Search for the cell housing the specified text and yield its [x, y] center coordinate. 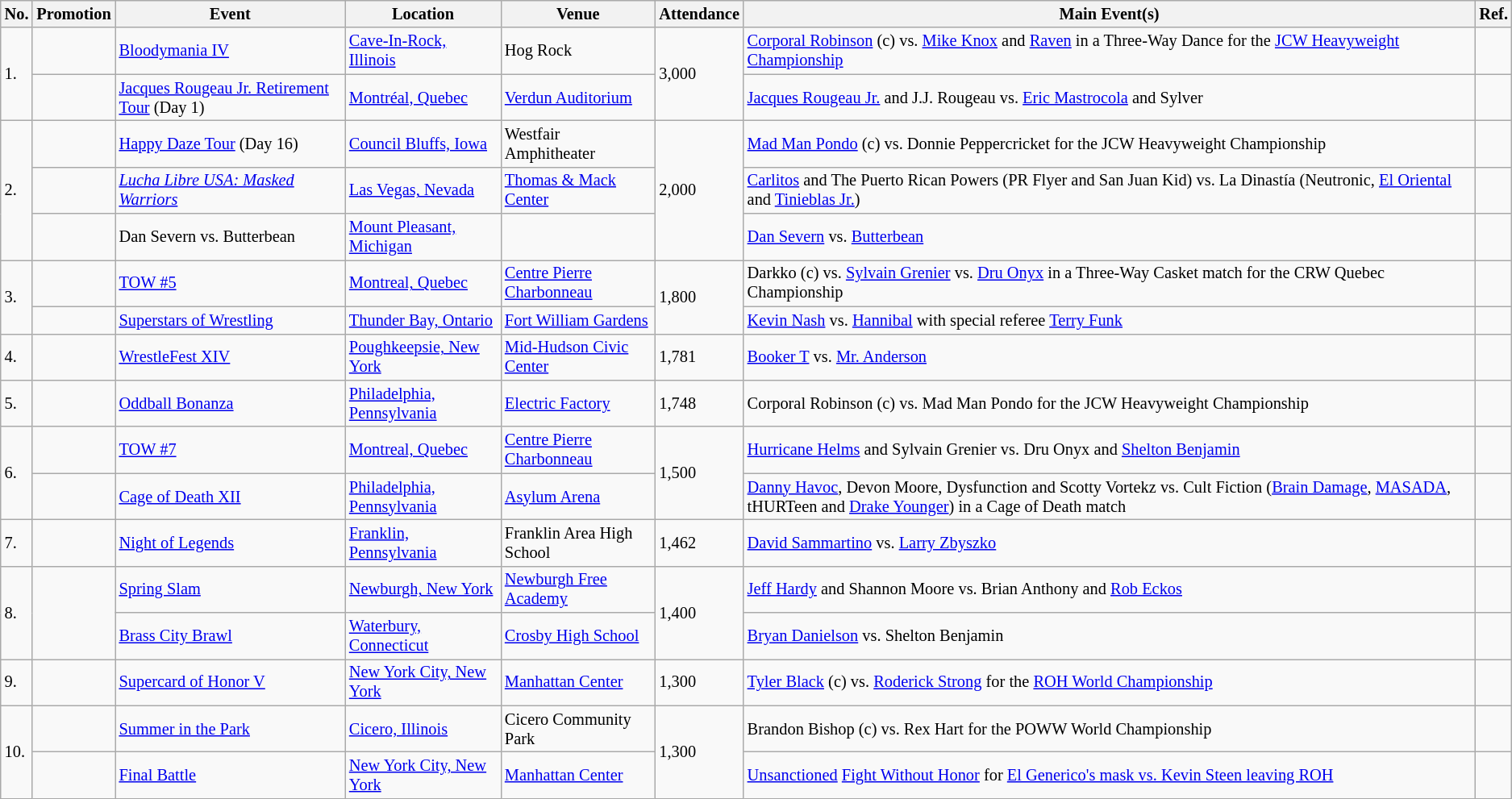
Venue [577, 14]
10. [17, 751]
Happy Daze Tour (Day 16) [231, 144]
Summer in the Park [231, 729]
No. [17, 14]
2,000 [698, 190]
Spring Slam [231, 589]
5. [17, 403]
Montréal, Quebec [423, 98]
Fort William Gardens [577, 320]
Night of Legends [231, 543]
Electric Factory [577, 403]
Carlitos and The Puerto Rican Powers (PR Flyer and San Juan Kid) vs. La Dinastía (Neutronic, El Oriental and Tinieblas Jr.) [1110, 190]
Las Vegas, Nevada [423, 190]
Franklin Area High School [577, 543]
1,781 [698, 357]
Ref. [1493, 14]
Asylum Arena [577, 497]
Kevin Nash vs. Hannibal with special referee Terry Funk [1110, 320]
3,000 [698, 74]
4. [17, 357]
Bloodymania IV [231, 51]
Thunder Bay, Ontario [423, 320]
TOW #7 [231, 450]
Mid-Hudson Civic Center [577, 357]
Bryan Danielson vs. Shelton Benjamin [1110, 636]
Mount Pleasant, Michigan [423, 237]
Lucha Libre USA: Masked Warriors [231, 190]
Cage of Death XII [231, 497]
WrestleFest XIV [231, 357]
Poughkeepsie, New York [423, 357]
1,800 [698, 297]
Tyler Black (c) vs. Roderick Strong for the ROH World Championship [1110, 682]
9. [17, 682]
Location [423, 14]
Promotion [73, 14]
Thomas & Mack Center [577, 190]
1,400 [698, 613]
Cave-In-Rock, Illinois [423, 51]
Jacques Rougeau Jr. Retirement Tour (Day 1) [231, 98]
Westfair Amphitheater [577, 144]
8. [17, 613]
Supercard of Honor V [231, 682]
David Sammartino vs. Larry Zbyszko [1110, 543]
Attendance [698, 14]
Hurricane Helms and Sylvain Grenier vs. Dru Onyx and Shelton Benjamin [1110, 450]
Newburgh Free Academy [577, 589]
Cicero Community Park [577, 729]
Hog Rock [577, 51]
1. [17, 74]
Brandon Bishop (c) vs. Rex Hart for the POWW World Championship [1110, 729]
2. [17, 190]
Superstars of Wrestling [231, 320]
Mad Man Pondo (c) vs. Donnie Peppercricket for the JCW Heavyweight Championship [1110, 144]
Waterbury, Connecticut [423, 636]
Final Battle [231, 775]
Booker T vs. Mr. Anderson [1110, 357]
Darkko (c) vs. Sylvain Grenier vs. Dru Onyx in a Three-Way Casket match for the CRW Quebec Championship [1110, 283]
1,462 [698, 543]
Franklin, Pennsylvania [423, 543]
Cicero, Illinois [423, 729]
6. [17, 472]
Council Bluffs, Iowa [423, 144]
Newburgh, New York [423, 589]
1,748 [698, 403]
Brass City Brawl [231, 636]
TOW #5 [231, 283]
Event [231, 14]
Jeff Hardy and Shannon Moore vs. Brian Anthony and Rob Eckos [1110, 589]
Corporal Robinson (c) vs. Mad Man Pondo for the JCW Heavyweight Championship [1110, 403]
Crosby High School [577, 636]
Danny Havoc, Devon Moore, Dysfunction and Scotty Vortekz vs. Cult Fiction (Brain Damage, MASADA, tHURTeen and Drake Younger) in a Cage of Death match [1110, 497]
Corporal Robinson (c) vs. Mike Knox and Raven in a Three-Way Dance for the JCW Heavyweight Championship [1110, 51]
3. [17, 297]
1,500 [698, 472]
Main Event(s) [1110, 14]
Jacques Rougeau Jr. and J.J. Rougeau vs. Eric Mastrocola and Sylver [1110, 98]
7. [17, 543]
Verdun Auditorium [577, 98]
Unsanctioned Fight Without Honor for El Generico's mask vs. Kevin Steen leaving ROH [1110, 775]
Oddball Bonanza [231, 403]
